Output the (x, y) coordinate of the center of the cell containing the given text.  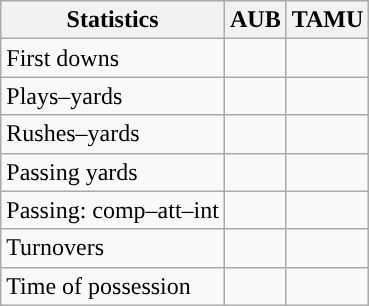
Statistics (113, 20)
Passing yards (113, 172)
Time of possession (113, 286)
TAMU (328, 20)
Passing: comp–att–int (113, 210)
Turnovers (113, 248)
Plays–yards (113, 96)
First downs (113, 58)
AUB (255, 20)
Rushes–yards (113, 134)
